Return the [x, y] coordinate for the center point of the cell that contains the specified text.  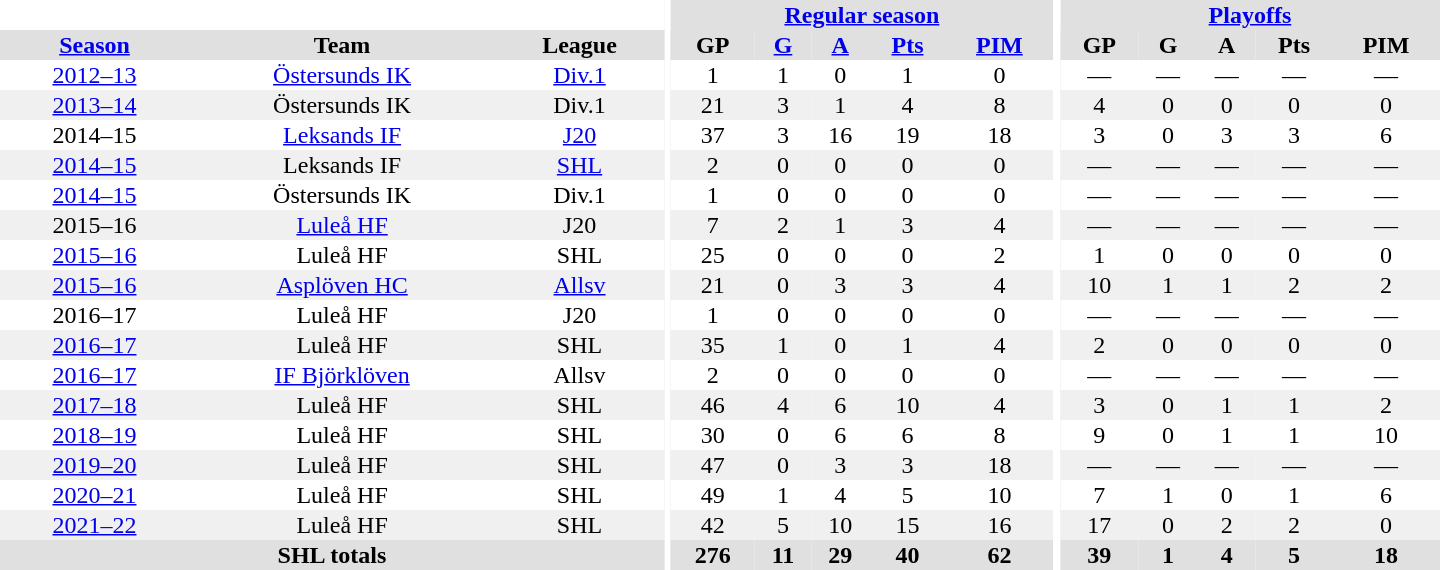
47 [712, 465]
2018–19 [94, 435]
Asplöven HC [342, 285]
2021–22 [94, 525]
Playoffs [1250, 15]
42 [712, 525]
17 [1100, 525]
25 [712, 255]
11 [783, 555]
276 [712, 555]
40 [908, 555]
IF Björklöven [342, 375]
2020–21 [94, 495]
2012–13 [94, 75]
15 [908, 525]
Season [94, 45]
29 [840, 555]
2017–18 [94, 405]
9 [1100, 435]
Regular season [862, 15]
30 [712, 435]
39 [1100, 555]
35 [712, 345]
SHL totals [332, 555]
49 [712, 495]
62 [999, 555]
League [580, 45]
19 [908, 135]
Team [342, 45]
46 [712, 405]
37 [712, 135]
2019–20 [94, 465]
2013–14 [94, 105]
